Provide the (x, y) coordinate of the cell's center where the given text is located.  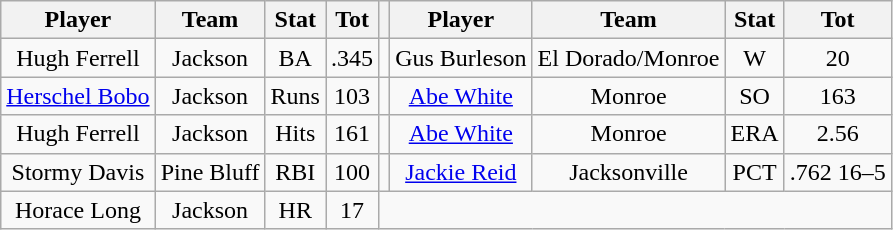
BA (295, 58)
W (754, 58)
HR (295, 210)
Jacksonville (628, 172)
100 (352, 172)
103 (352, 96)
Horace Long (78, 210)
PCT (754, 172)
.762 16–5 (838, 172)
2.56 (838, 134)
161 (352, 134)
.345 (352, 58)
ERA (754, 134)
RBI (295, 172)
Stormy Davis (78, 172)
SO (754, 96)
Herschel Bobo (78, 96)
17 (352, 210)
Pine Bluff (210, 172)
Runs (295, 96)
Gus Burleson (461, 58)
Hits (295, 134)
Jackie Reid (461, 172)
163 (838, 96)
20 (838, 58)
El Dorado/Monroe (628, 58)
